Identify which cell holds the provided text, then report its [x, y] central coordinate. 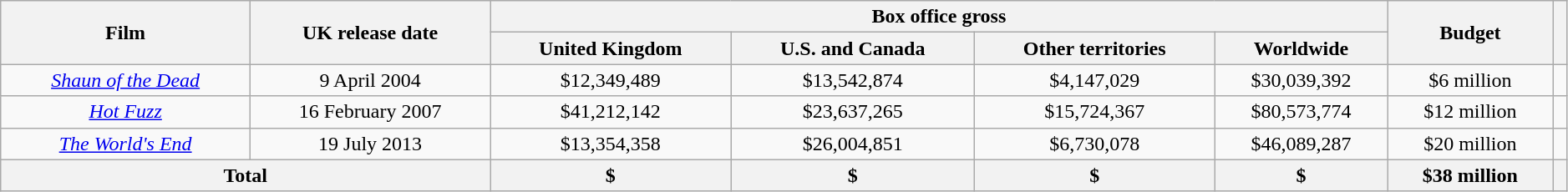
$15,724,367 [1094, 112]
U.S. and Canada [853, 48]
$6 million [1470, 80]
Film [125, 33]
United Kingdom [611, 48]
Hot Fuzz [125, 112]
$26,004,851 [853, 144]
The World's End [125, 144]
Other territories [1094, 48]
$13,354,358 [611, 144]
$6,730,078 [1094, 144]
Worldwide [1302, 48]
$13,542,874 [853, 80]
$46,089,287 [1302, 144]
UK release date [371, 33]
Shaun of the Dead [125, 80]
$80,573,774 [1302, 112]
$20 million [1470, 144]
$23,637,265 [853, 112]
Total [246, 175]
9 April 2004 [371, 80]
$12 million [1470, 112]
$12,349,489 [611, 80]
Box office gross [939, 17]
Budget [1470, 33]
$4,147,029 [1094, 80]
$30,039,392 [1302, 80]
16 February 2007 [371, 112]
$41,212,142 [611, 112]
$38 million [1470, 175]
19 July 2013 [371, 144]
